Capture the cell that displays the provided text and extract its (x, y) central coordinate. 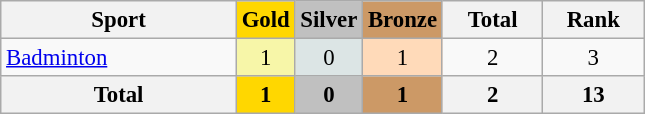
Gold (266, 20)
3 (594, 58)
Silver (329, 20)
13 (594, 95)
Rank (594, 20)
Sport (119, 20)
Badminton (119, 58)
Bronze (403, 20)
